Determine the (x, y) coordinate at the center of the cell enclosing the given text.  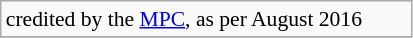
credited by the MPC, as per August 2016 (206, 19)
